Extract the (X, Y) coordinate from the center of the cell holding the provided text.  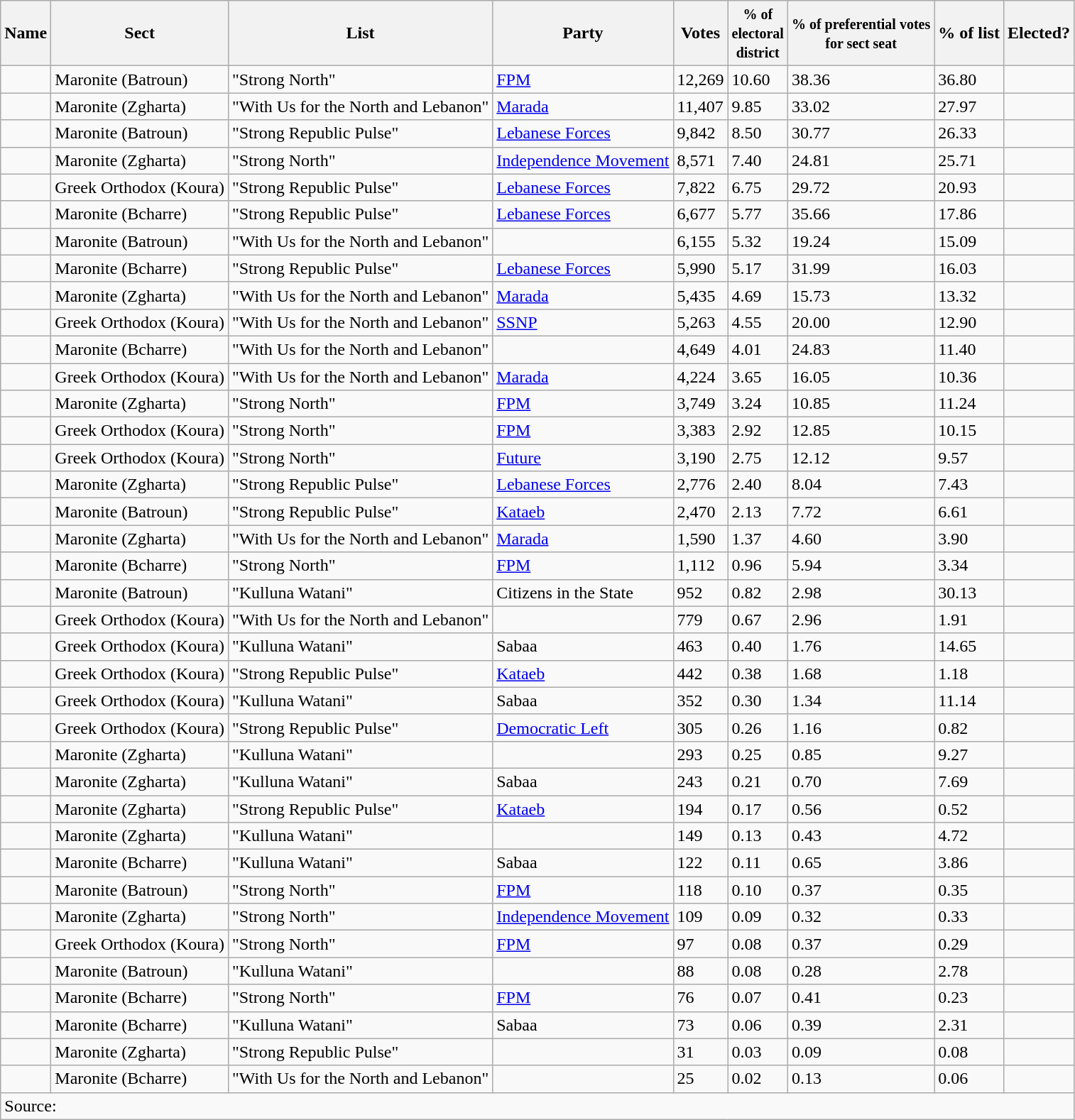
30.77 (861, 133)
2.92 (758, 431)
2.40 (758, 485)
2.31 (969, 1025)
20.93 (969, 187)
0.07 (758, 998)
0.70 (861, 781)
12,269 (700, 79)
11.40 (969, 349)
352 (700, 701)
10.60 (758, 79)
16.03 (969, 268)
12.12 (861, 458)
0.33 (969, 917)
4.69 (758, 295)
0.38 (758, 674)
36.80 (969, 79)
27.97 (969, 106)
0.35 (969, 890)
11.14 (969, 701)
8.50 (758, 133)
6,677 (700, 214)
0.28 (861, 971)
0.02 (758, 1079)
0.85 (861, 754)
4,649 (700, 349)
Citizens in the State (583, 593)
88 (700, 971)
10.85 (861, 404)
1.68 (861, 674)
1,590 (700, 539)
17.86 (969, 214)
118 (700, 890)
24.83 (861, 349)
149 (700, 836)
3.86 (969, 863)
List (360, 33)
2.98 (861, 593)
7,822 (700, 187)
2,470 (700, 512)
8.04 (861, 485)
9.85 (758, 106)
9.57 (969, 458)
97 (700, 944)
9,842 (700, 133)
4.72 (969, 836)
26.33 (969, 133)
0.96 (758, 566)
5,435 (700, 295)
13.32 (969, 295)
% of preferential votesfor sect seat (861, 33)
Elected? (1038, 33)
9.27 (969, 754)
0.52 (969, 808)
463 (700, 647)
2.78 (969, 971)
194 (700, 808)
6,155 (700, 241)
122 (700, 863)
6.75 (758, 187)
2,776 (700, 485)
Future (583, 458)
16.05 (861, 377)
76 (700, 998)
243 (700, 781)
3.24 (758, 404)
1.76 (861, 647)
2.96 (861, 620)
11.24 (969, 404)
0.41 (861, 998)
12.85 (861, 431)
25.71 (969, 160)
7.69 (969, 781)
0.23 (969, 998)
6.61 (969, 512)
3,749 (700, 404)
Sect (140, 33)
Name (26, 33)
4.01 (758, 349)
5.32 (758, 241)
5.94 (861, 566)
30.13 (969, 593)
Democratic Left (583, 728)
5.17 (758, 268)
0.30 (758, 701)
779 (700, 620)
4.60 (861, 539)
7.43 (969, 485)
33.02 (861, 106)
3,383 (700, 431)
305 (700, 728)
11,407 (700, 106)
Party (583, 33)
1.37 (758, 539)
% ofelectoraldistrict (758, 33)
0.56 (861, 808)
0.39 (861, 1025)
14.65 (969, 647)
0.03 (758, 1052)
2.75 (758, 458)
442 (700, 674)
20.00 (861, 322)
0.11 (758, 863)
0.10 (758, 890)
15.73 (861, 295)
35.66 (861, 214)
1.16 (861, 728)
1.34 (861, 701)
31.99 (861, 268)
Votes (700, 33)
3.65 (758, 377)
38.36 (861, 79)
3.90 (969, 539)
7.72 (861, 512)
293 (700, 754)
5.77 (758, 214)
109 (700, 917)
31 (700, 1052)
0.29 (969, 944)
1.18 (969, 674)
15.09 (969, 241)
1,112 (700, 566)
3.34 (969, 566)
0.32 (861, 917)
2.13 (758, 512)
7.40 (758, 160)
5,263 (700, 322)
0.40 (758, 647)
Source: (537, 1106)
10.15 (969, 431)
29.72 (861, 187)
5,990 (700, 268)
% of list (969, 33)
73 (700, 1025)
4.55 (758, 322)
0.65 (861, 863)
0.21 (758, 781)
1.91 (969, 620)
25 (700, 1079)
SSNP (583, 322)
0.25 (758, 754)
0.26 (758, 728)
19.24 (861, 241)
3,190 (700, 458)
24.81 (861, 160)
0.67 (758, 620)
8,571 (700, 160)
0.43 (861, 836)
4,224 (700, 377)
10.36 (969, 377)
952 (700, 593)
12.90 (969, 322)
0.17 (758, 808)
